Search for the cell housing the specified text and yield its [X, Y] center coordinate. 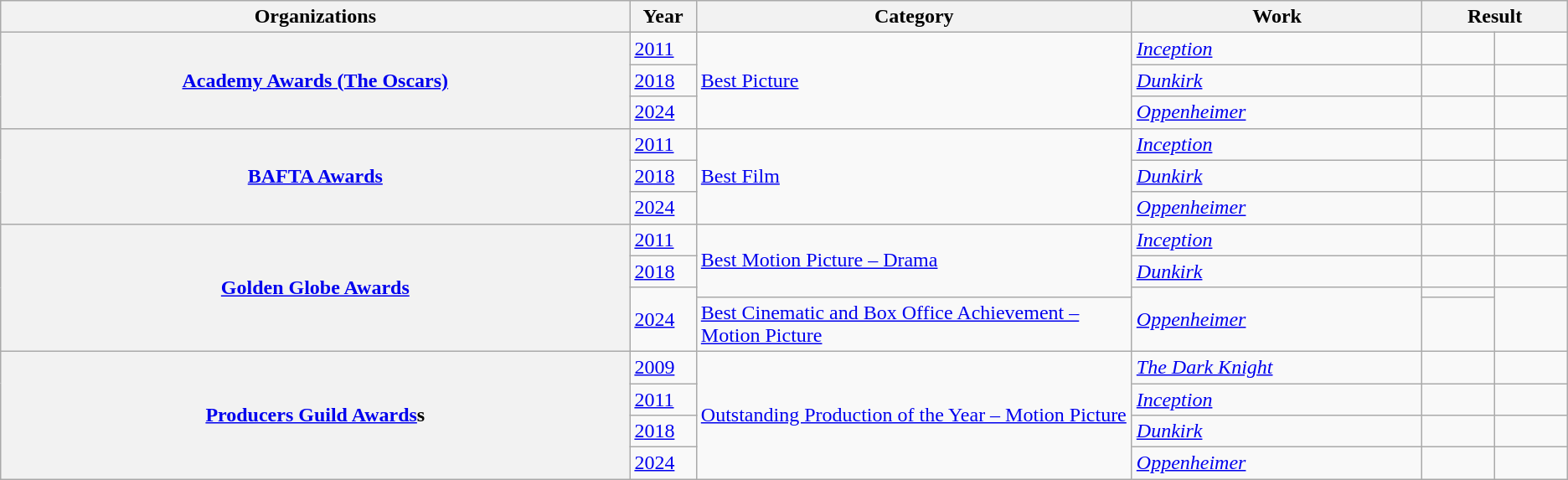
Year [663, 17]
Best Film [914, 176]
Best Motion Picture – Drama [914, 260]
The Dark Knight [1277, 367]
Organizations [315, 17]
Best Cinematic and Box Office Achievement – Motion Picture [914, 323]
Result [1494, 17]
Academy Awards (The Oscars) [315, 80]
BAFTA Awards [315, 176]
2009 [663, 367]
Outstanding Production of the Year – Motion Picture [914, 415]
Best Picture [914, 80]
Golden Globe Awards [315, 287]
Producers Guild Awardss [315, 415]
Category [914, 17]
Work [1277, 17]
